Extract the (x, y) coordinate from the center of the cell holding the provided text.  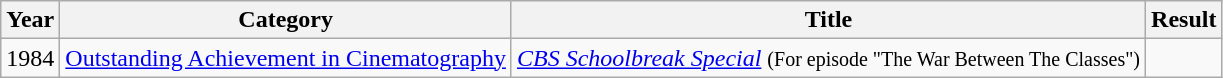
Year (30, 20)
1984 (30, 58)
Category (286, 20)
CBS Schoolbreak Special (For episode "The War Between The Classes") (828, 58)
Result (1184, 20)
Outstanding Achievement in Cinematography (286, 58)
Title (828, 20)
